Detect which cell encompasses the target text, then output its [X, Y] center coordinate. 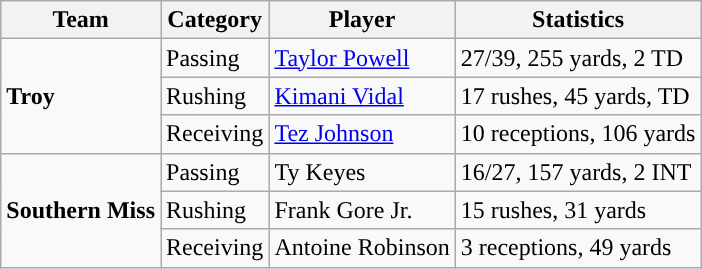
16/27, 157 yards, 2 INT [578, 172]
Player [362, 20]
Tez Johnson [362, 134]
10 receptions, 106 yards [578, 134]
Antoine Robinson [362, 248]
Troy [81, 96]
17 rushes, 45 yards, TD [578, 96]
Statistics [578, 20]
Team [81, 20]
Category [214, 20]
Kimani Vidal [362, 96]
15 rushes, 31 yards [578, 210]
27/39, 255 yards, 2 TD [578, 58]
Frank Gore Jr. [362, 210]
Ty Keyes [362, 172]
3 receptions, 49 yards [578, 248]
Taylor Powell [362, 58]
Southern Miss [81, 210]
